Detect which cell encompasses the target text, then output its (x, y) center coordinate. 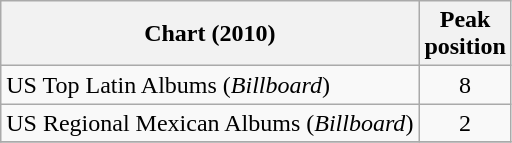
Chart (2010) (210, 34)
8 (465, 85)
US Top Latin Albums (Billboard) (210, 85)
2 (465, 123)
Peakposition (465, 34)
US Regional Mexican Albums (Billboard) (210, 123)
